Capture the cell that displays the provided text and extract its [x, y] central coordinate. 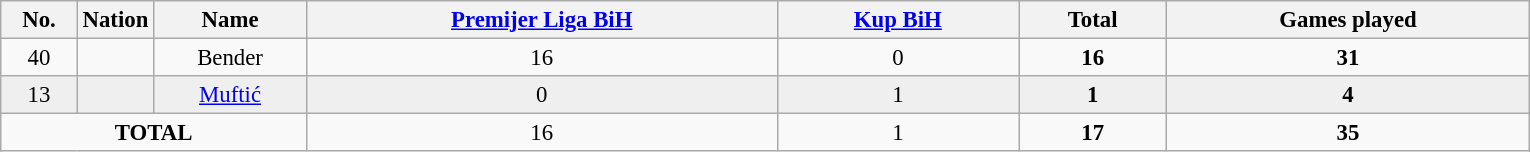
31 [1348, 58]
17 [1093, 133]
Muftić [230, 95]
TOTAL [154, 133]
40 [39, 58]
13 [39, 95]
Premijer Liga BiH [542, 20]
Bender [230, 58]
Nation [115, 20]
Total [1093, 20]
No. [39, 20]
Games played [1348, 20]
Name [230, 20]
35 [1348, 133]
Kup BiH [898, 20]
4 [1348, 95]
